Return [X, Y] of the center of cell containing provided text 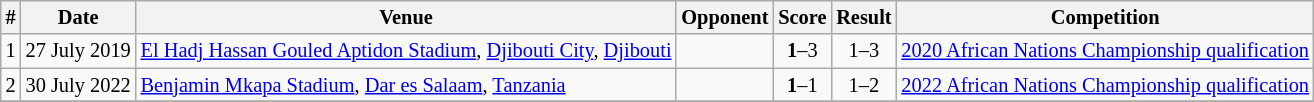
# [11, 17]
2022 African Nations Championship qualification [1104, 85]
1 [11, 51]
2 [11, 85]
Venue [406, 17]
30 July 2022 [78, 85]
Benjamin Mkapa Stadium, Dar es Salaam, Tanzania [406, 85]
Score [802, 17]
Opponent [724, 17]
1–1 [802, 85]
27 July 2019 [78, 51]
Date [78, 17]
2020 African Nations Championship qualification [1104, 51]
El Hadj Hassan Gouled Aptidon Stadium, Djibouti City, Djibouti [406, 51]
Competition [1104, 17]
Result [864, 17]
1–2 [864, 85]
